Identify which cell holds the provided text, then report its [x, y] central coordinate. 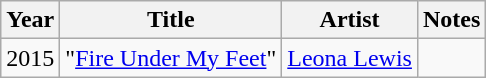
Artist [350, 20]
Notes [451, 20]
Title [171, 20]
2015 [30, 58]
Leona Lewis [350, 58]
"Fire Under My Feet" [171, 58]
Year [30, 20]
